Capture the cell that displays the provided text and extract its (x, y) central coordinate. 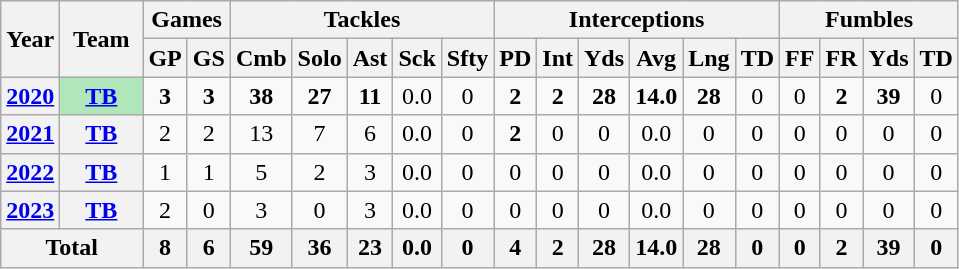
FR (842, 58)
GS (208, 58)
2020 (30, 96)
38 (261, 96)
Ast (370, 58)
Cmb (261, 58)
Sfty (467, 58)
11 (370, 96)
23 (370, 248)
Interceptions (637, 20)
Int (558, 58)
Total (72, 248)
Year (30, 39)
Lng (709, 58)
5 (261, 172)
Avg (656, 58)
GP (165, 58)
59 (261, 248)
2023 (30, 210)
Sck (417, 58)
7 (320, 134)
Tackles (362, 20)
13 (261, 134)
FF (800, 58)
PD (516, 58)
Team (102, 39)
4 (516, 248)
2022 (30, 172)
36 (320, 248)
27 (320, 96)
Solo (320, 58)
8 (165, 248)
Fumbles (870, 20)
Games (186, 20)
2021 (30, 134)
